Return [x, y] of the center of cell containing provided text 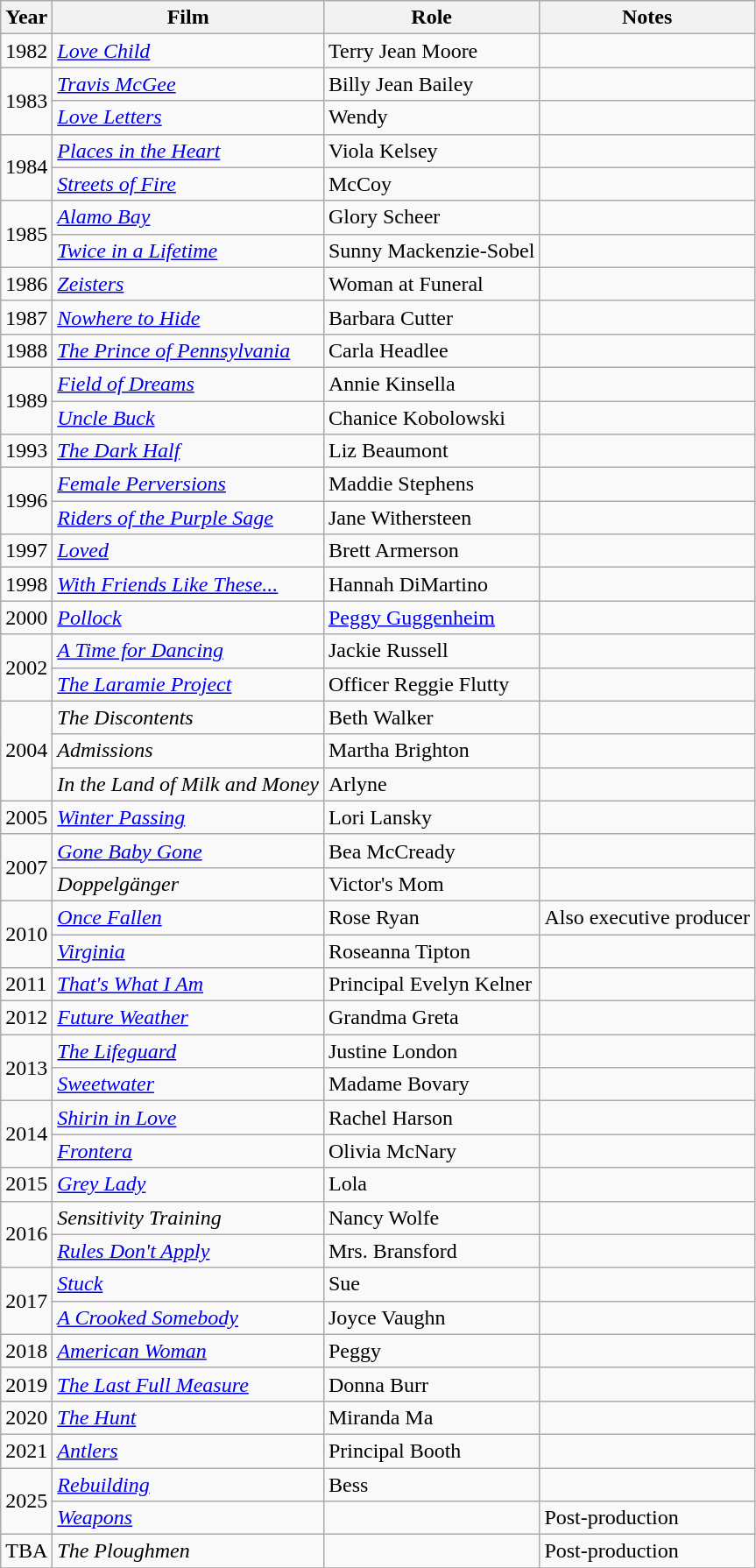
Woman at Funeral [431, 284]
Barbara Cutter [431, 317]
2002 [26, 667]
Olivia McNary [431, 1151]
2005 [26, 817]
Grey Lady [188, 1184]
Lori Lansky [431, 817]
Beth Walker [431, 717]
Justine London [431, 1051]
2012 [26, 1018]
TBA [26, 1551]
1985 [26, 234]
Winter Passing [188, 817]
1983 [26, 101]
Antlers [188, 1451]
Also executive producer [647, 917]
2018 [26, 1351]
Places in the Heart [188, 151]
Female Perversions [188, 484]
1982 [26, 51]
Annie Kinsella [431, 384]
American Woman [188, 1351]
Chanice Kobolowski [431, 418]
Sunny Mackenzie-Sobel [431, 251]
2000 [26, 618]
Role [431, 18]
1984 [26, 167]
Film [188, 18]
Terry Jean Moore [431, 51]
Riders of the Purple Sage [188, 518]
The Hunt [188, 1417]
Jackie Russell [431, 651]
Once Fallen [188, 917]
Stuck [188, 1284]
2016 [26, 1234]
Streets of Fire [188, 184]
1988 [26, 350]
2015 [26, 1184]
McCoy [431, 184]
1986 [26, 284]
2019 [26, 1384]
1989 [26, 400]
Loved [188, 551]
Love Child [188, 51]
Officer Reggie Flutty [431, 684]
The Prince of Pennsylvania [188, 350]
1996 [26, 501]
Rules Don't Apply [188, 1251]
2013 [26, 1068]
Billy Jean Bailey [431, 84]
The Discontents [188, 717]
2011 [26, 985]
Principal Evelyn Kelner [431, 985]
2020 [26, 1417]
1987 [26, 317]
The Laramie Project [188, 684]
Nancy Wolfe [431, 1218]
Doppelgänger [188, 884]
Rose Ryan [431, 917]
Rebuilding [188, 1485]
The Ploughmen [188, 1551]
Shirin in Love [188, 1118]
Lola [431, 1184]
Year [26, 18]
Sensitivity Training [188, 1218]
Twice in a Lifetime [188, 251]
A Time for Dancing [188, 651]
2017 [26, 1301]
Alamo Bay [188, 217]
A Crooked Somebody [188, 1317]
Virginia [188, 950]
Principal Booth [431, 1451]
2007 [26, 867]
Sweetwater [188, 1084]
Viola Kelsey [431, 151]
Peggy [431, 1351]
Madame Bovary [431, 1084]
Sue [431, 1284]
Nowhere to Hide [188, 317]
Love Letters [188, 117]
1998 [26, 584]
1993 [26, 451]
2010 [26, 934]
Maddie Stephens [431, 484]
Liz Beaumont [431, 451]
Field of Dreams [188, 384]
1997 [26, 551]
Frontera [188, 1151]
The Lifeguard [188, 1051]
Future Weather [188, 1018]
With Friends Like These... [188, 584]
2004 [26, 751]
Travis McGee [188, 84]
Glory Scheer [431, 217]
Roseanna Tipton [431, 950]
Miranda Ma [431, 1417]
Donna Burr [431, 1384]
2021 [26, 1451]
The Last Full Measure [188, 1384]
Arlyne [431, 784]
The Dark Half [188, 451]
In the Land of Milk and Money [188, 784]
Victor's Mom [431, 884]
Pollock [188, 618]
2025 [26, 1501]
Notes [647, 18]
Peggy Guggenheim [431, 618]
Hannah DiMartino [431, 584]
Gone Baby Gone [188, 851]
Weapons [188, 1518]
Bea McCready [431, 851]
2014 [26, 1134]
Zeisters [188, 284]
Jane Withersteen [431, 518]
That's What I Am [188, 985]
Grandma Greta [431, 1018]
Wendy [431, 117]
Uncle Buck [188, 418]
Brett Armerson [431, 551]
Martha Brighton [431, 751]
Bess [431, 1485]
Admissions [188, 751]
Mrs. Bransford [431, 1251]
Rachel Harson [431, 1118]
Carla Headlee [431, 350]
Joyce Vaughn [431, 1317]
